Output the [x, y] coordinate of the center of the cell containing the given text.  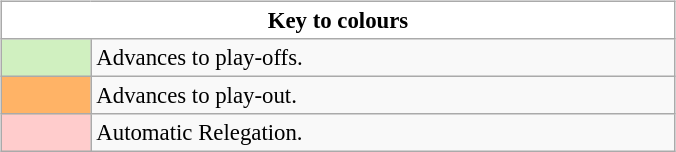
Automatic Relegation. [383, 133]
Advances to play-offs. [383, 58]
Advances to play-out. [383, 96]
Key to colours [338, 21]
